Locate the cell with the specified text and output its [X, Y] center coordinate. 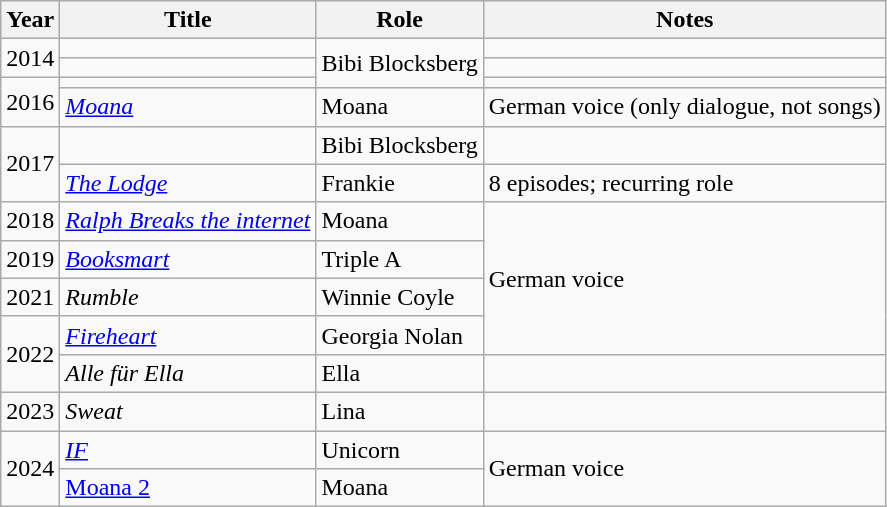
Triple A [400, 259]
Ralph Breaks the internet [188, 221]
Lina [400, 411]
German voice (only dialogue, not songs) [684, 107]
Notes [684, 20]
The Lodge [188, 183]
Title [188, 20]
2018 [30, 221]
8 episodes; recurring role [684, 183]
Fireheart [188, 335]
Booksmart [188, 259]
2021 [30, 297]
Alle für Ella [188, 373]
Winnie Coyle [400, 297]
Moana 2 [188, 488]
2016 [30, 102]
2023 [30, 411]
2019 [30, 259]
Frankie [400, 183]
2022 [30, 354]
Ella [400, 373]
Rumble [188, 297]
2017 [30, 164]
Year [30, 20]
Role [400, 20]
Unicorn [400, 449]
2014 [30, 58]
IF [188, 449]
Sweat [188, 411]
Georgia Nolan [400, 335]
2024 [30, 468]
